Scan for the cell matching the given text and deliver its [X, Y] coordinate at center. 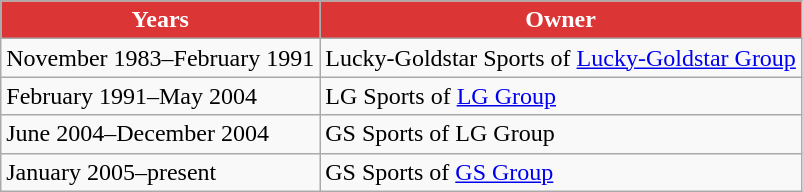
LG Sports of LG Group [561, 96]
June 2004–December 2004 [160, 134]
GS Sports of LG Group [561, 134]
Owner [561, 20]
GS Sports of GS Group [561, 172]
January 2005–present [160, 172]
November 1983–February 1991 [160, 58]
Years [160, 20]
Lucky-Goldstar Sports of Lucky-Goldstar Group [561, 58]
February 1991–May 2004 [160, 96]
